Determine the (x, y) coordinate at the center of the cell enclosing the given text.  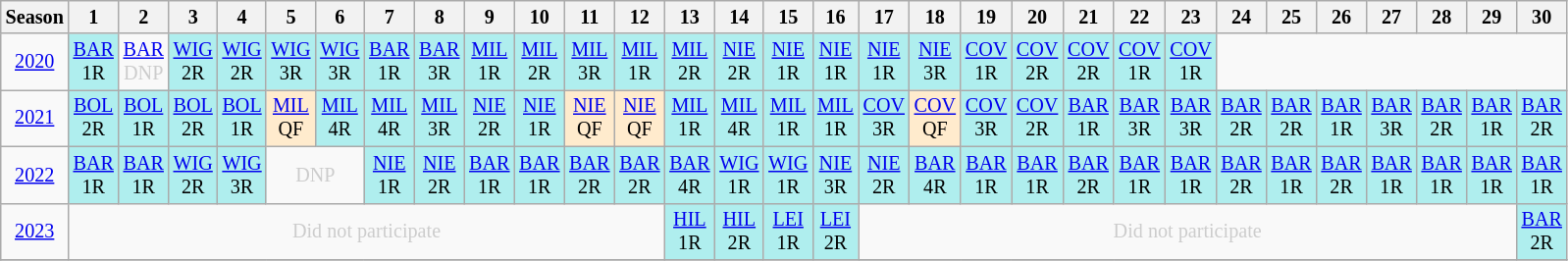
1 (94, 18)
2022 (35, 175)
2021 (35, 119)
COVQF (935, 119)
28 (1442, 18)
10 (540, 18)
3 (193, 18)
7 (389, 18)
Season (35, 18)
8 (440, 18)
9 (489, 18)
19 (986, 18)
16 (836, 18)
11 (589, 18)
BARDNP (143, 62)
DNP (315, 175)
2020 (35, 62)
HIL1R (689, 232)
2 (143, 18)
24 (1242, 18)
14 (739, 18)
5 (290, 18)
15 (788, 18)
MILQF (290, 119)
LEI1R (788, 232)
18 (935, 18)
2023 (35, 232)
25 (1291, 18)
17 (884, 18)
4 (242, 18)
6 (340, 18)
22 (1139, 18)
12 (640, 18)
20 (1037, 18)
LEI2R (836, 232)
27 (1391, 18)
21 (1088, 18)
23 (1190, 18)
13 (689, 18)
26 (1342, 18)
30 (1542, 18)
HIL2R (739, 232)
29 (1491, 18)
